Detect which cell encompasses the target text, then output its (x, y) center coordinate. 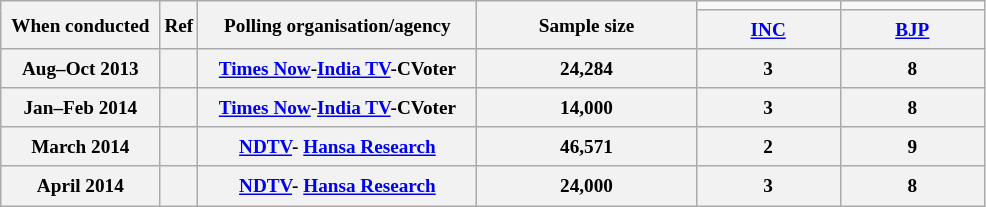
Ref (179, 25)
9 (912, 146)
March 2014 (80, 146)
46,571 (586, 146)
April 2014 (80, 186)
When conducted (80, 25)
24,000 (586, 186)
Jan–Feb 2014 (80, 108)
Polling organisation/agency (338, 25)
24,284 (586, 68)
INC (768, 30)
14,000 (586, 108)
BJP (912, 30)
Sample size (586, 25)
Aug–Oct 2013 (80, 68)
2 (768, 146)
